Output the [X, Y] coordinate of the center of the cell containing the given text.  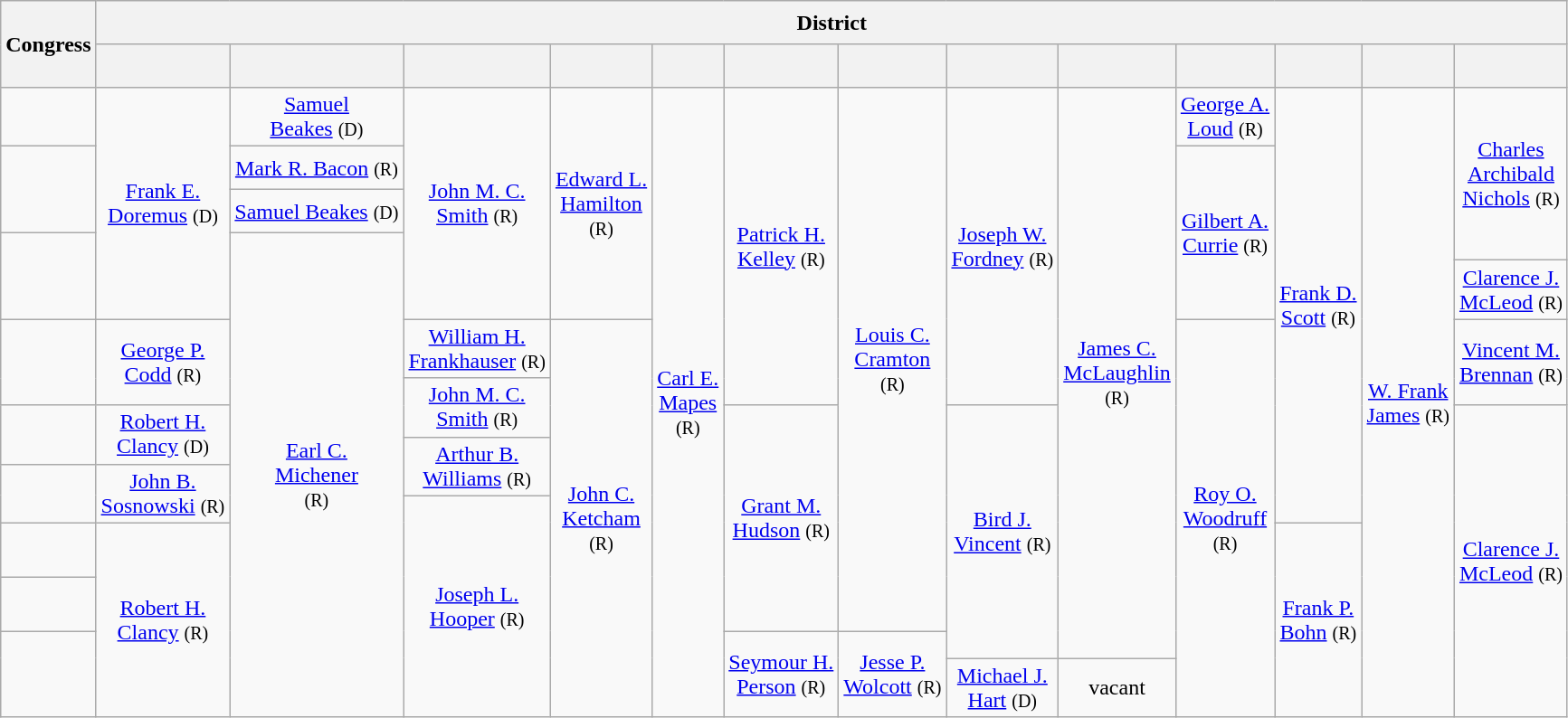
CharlesArchibaldNichols (R) [1511, 174]
Congress [49, 44]
Carl E.Mapes(R) [688, 402]
James C.McLaughlin(R) [1117, 373]
Jesse P.Wolcott (R) [892, 675]
Samuel Beakes (D) [317, 212]
Robert H.Clancy (R) [163, 620]
Robert H.Clancy (D) [163, 434]
Roy O.Woodruff(R) [1225, 518]
Grant M.Hudson (R) [782, 518]
Frank P.Bohn (R) [1318, 620]
Bird J.Vincent (R) [1003, 532]
George P.Codd (R) [163, 362]
William H.Frank­hauser (R) [477, 349]
George A.Loud (R) [1225, 118]
Louis C.Cramton(R) [892, 360]
SamuelBeakes (D) [317, 118]
John B.Sosnowski (R) [163, 494]
Edward L.Hamilton(R) [601, 203]
Mark R. Bacon (R) [317, 168]
Michael J.Hart (D) [1003, 687]
Earl C.Michener(R) [317, 476]
Seymour H.Person (R) [782, 675]
Joseph L.Hooper (R) [477, 606]
Arthur B.Williams (R) [477, 467]
Frank D.Scott (R) [1318, 306]
Frank E.Doremus (D) [163, 203]
Joseph W.Fordney (R) [1003, 246]
District [832, 23]
Vincent M.Brennan (R) [1511, 362]
Gilbert A.Currie (R) [1225, 233]
Patrick H.Kelley (R) [782, 246]
John C.Ketcham(R) [601, 518]
vacant [1117, 687]
W. FrankJames (R) [1408, 402]
